Locate the cell with the specified text and output its (X, Y) center coordinate. 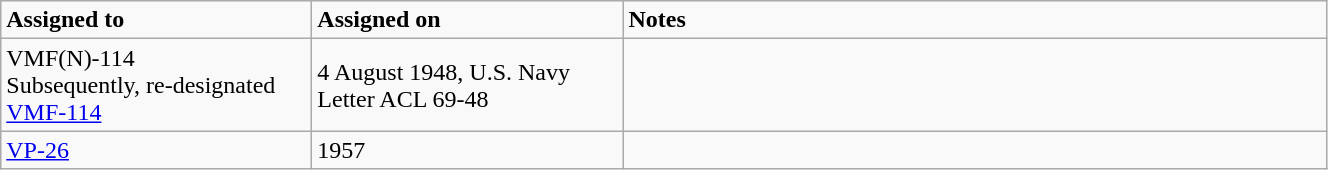
1957 (468, 150)
4 August 1948, U.S. Navy Letter ACL 69-48 (468, 85)
Notes (975, 20)
Assigned to (156, 20)
VMF(N)-114Subsequently, re-designated VMF-114 (156, 85)
VP-26 (156, 150)
Assigned on (468, 20)
